Determine the (x, y) coordinate at the center of the cell enclosing the given text.  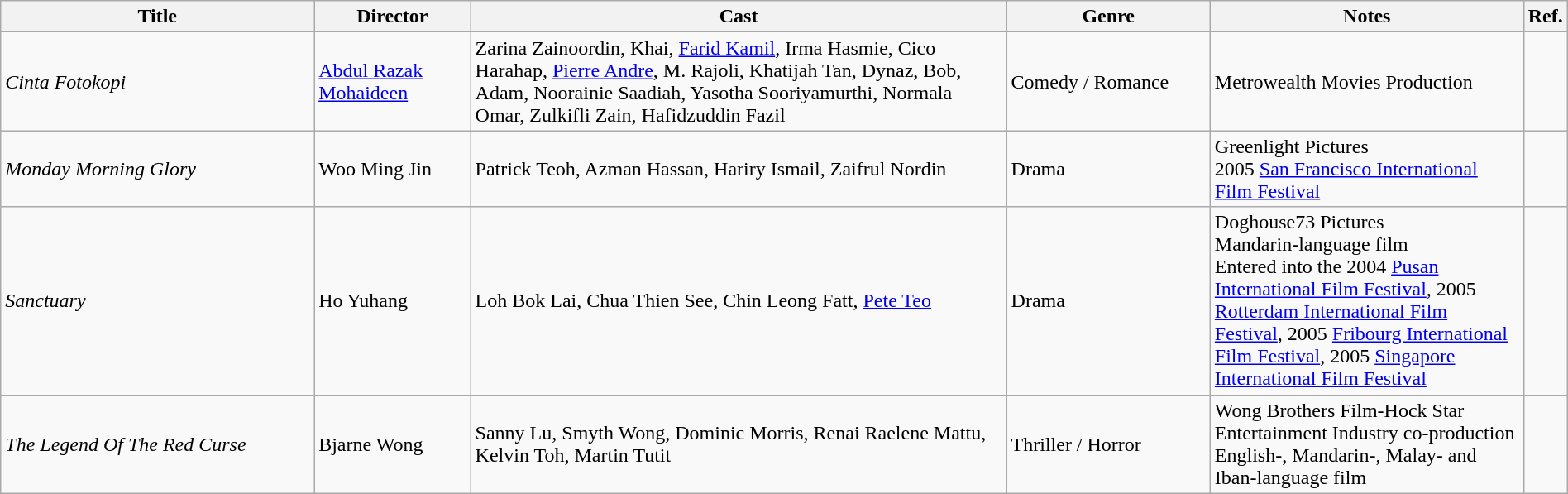
Metrowealth Movies Production (1366, 81)
Bjarne Wong (392, 444)
Ho Yuhang (392, 301)
Monday Morning Glory (157, 169)
Genre (1108, 17)
Sanctuary (157, 301)
Greenlight Pictures2005 San Francisco International Film Festival (1366, 169)
Patrick Teoh, Azman Hassan, Hariry Ismail, Zaifrul Nordin (739, 169)
Sanny Lu, Smyth Wong, Dominic Morris, Renai Raelene Mattu, Kelvin Toh, Martin Tutit (739, 444)
Ref. (1545, 17)
Cinta Fotokopi (157, 81)
Cast (739, 17)
Loh Bok Lai, Chua Thien See, Chin Leong Fatt, Pete Teo (739, 301)
Title (157, 17)
Abdul Razak Mohaideen (392, 81)
Woo Ming Jin (392, 169)
Notes (1366, 17)
Comedy / Romance (1108, 81)
The Legend Of The Red Curse (157, 444)
Wong Brothers Film-Hock Star Entertainment Industry co-productionEnglish-, Mandarin-, Malay- and Iban-language film (1366, 444)
Thriller / Horror (1108, 444)
Director (392, 17)
